Output the [X, Y] coordinate of the center of the cell containing the given text.  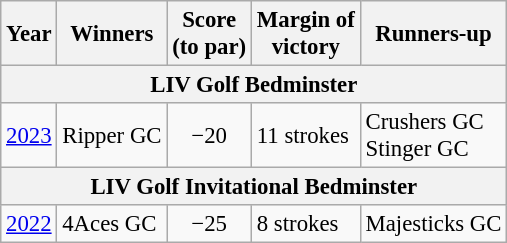
Ripper GC [112, 136]
Runners-up [434, 34]
11 strokes [306, 136]
4Aces GC [112, 224]
LIV Golf Invitational Bedminster [254, 187]
LIV Golf Bedminster [254, 85]
Year [29, 34]
−20 [210, 136]
Winners [112, 34]
Crushers GCStinger GC [434, 136]
Majesticks GC [434, 224]
2023 [29, 136]
8 strokes [306, 224]
Margin ofvictory [306, 34]
−25 [210, 224]
2022 [29, 224]
Score(to par) [210, 34]
